From the cell containing the given text, extract its center point as [x, y] coordinate. 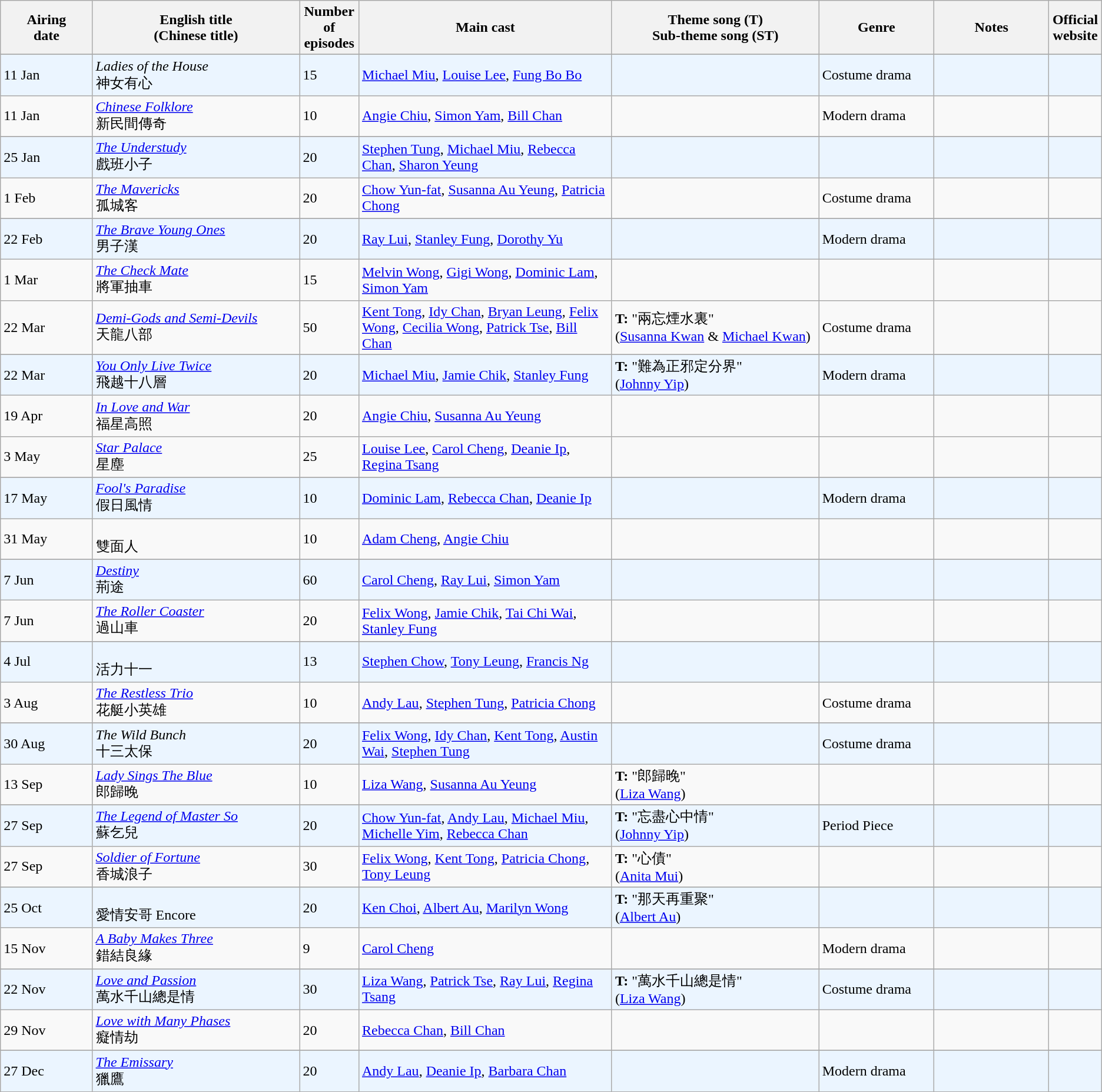
T: "萬水千山總是情" (Liza Wang) [715, 990]
Louise Lee, Carol Cheng, Deanie Ip, Regina Tsang [485, 457]
Star Palace 星塵 [196, 457]
Angie Chiu, Susanna Au Yeung [485, 416]
English title (Chinese title) [196, 28]
Andy Lau, Stephen Tung, Patricia Chong [485, 703]
The Wild Bunch 十三太保 [196, 744]
25 [330, 457]
13 Sep [47, 785]
Melvin Wong, Gigi Wong, Dominic Lam, Simon Yam [485, 280]
Andy Lau, Deanie Ip, Barbara Chan [485, 1071]
Chinese Folklore 新民間傳奇 [196, 116]
T: "郎歸晚" (Liza Wang) [715, 785]
T: "難為正邪定分界" (Johnny Yip) [715, 375]
The Understudy 戲班小子 [196, 157]
Main cast [485, 28]
9 [330, 948]
1 Feb [47, 198]
The Emissary 獵鷹 [196, 1071]
3 Aug [47, 703]
Ladies of the House 神女有心 [196, 75]
Number of episodes [330, 28]
27 Dec [47, 1071]
Theme song (T) Sub-theme song (ST) [715, 28]
Felix Wong, Jamie Chik, Tai Chi Wai, Stanley Fung [485, 621]
The Roller Coaster 過山車 [196, 621]
Period Piece [876, 825]
T: "心債" (Anita Mui) [715, 867]
25 Jan [47, 157]
In Love and War 福星高照 [196, 416]
Michael Miu, Louise Lee, Fung Bo Bo [485, 75]
Michael Miu, Jamie Chik, Stanley Fung [485, 375]
25 Oct [47, 908]
Felix Wong, Idy Chan, Kent Tong, Austin Wai, Stephen Tung [485, 744]
Official website [1075, 28]
31 May [47, 539]
Lady Sings The Blue 郎歸晚 [196, 785]
Rebecca Chan, Bill Chan [485, 1030]
19 Apr [47, 416]
29 Nov [47, 1030]
Angie Chiu, Simon Yam, Bill Chan [485, 116]
愛情安哥 Encore [196, 908]
雙面人 [196, 539]
The Mavericks 孤城客 [196, 198]
Liza Wang, Susanna Au Yeung [485, 785]
You Only Live Twice 飛越十八層 [196, 375]
The Legend of Master So 蘇乞兒 [196, 825]
The Brave Young Ones 男子漢 [196, 239]
Felix Wong, Kent Tong, Patricia Chong, Tony Leung [485, 867]
Chow Yun-fat, Andy Lau, Michael Miu, Michelle Yim, Rebecca Chan [485, 825]
Chow Yun-fat, Susanna Au Yeung, Patricia Chong [485, 198]
Ray Lui, Stanley Fung, Dorothy Yu [485, 239]
Soldier of Fortune 香城浪子 [196, 867]
Carol Cheng [485, 948]
Dominic Lam, Rebecca Chan, Deanie Ip [485, 498]
Stephen Chow, Tony Leung, Francis Ng [485, 662]
Stephen Tung, Michael Miu, Rebecca Chan, Sharon Yeung [485, 157]
活力十一 [196, 662]
Genre [876, 28]
60 [330, 580]
Airingdate [47, 28]
T: "兩忘煙水裏" (Susanna Kwan & Michael Kwan) [715, 327]
Ken Choi, Albert Au, Marilyn Wong [485, 908]
The Restless Trio 花艇小英雄 [196, 703]
Love with Many Phases 癡情劫 [196, 1030]
Demi-Gods and Semi-Devils 天龍八部 [196, 327]
22 Nov [47, 990]
30 Aug [47, 744]
50 [330, 327]
Notes [991, 28]
22 Feb [47, 239]
T: "那天再重聚" (Albert Au) [715, 908]
15 Nov [47, 948]
3 May [47, 457]
13 [330, 662]
The Check Mate 將軍抽車 [196, 280]
Destiny 荊途 [196, 580]
Fool's Paradise 假日風情 [196, 498]
Adam Cheng, Angie Chiu [485, 539]
Love and Passion 萬水千山總是情 [196, 990]
17 May [47, 498]
T: "忘盡心中情" (Johnny Yip) [715, 825]
A Baby Makes Three 錯結良緣 [196, 948]
Carol Cheng, Ray Lui, Simon Yam [485, 580]
Kent Tong, Idy Chan, Bryan Leung, Felix Wong, Cecilia Wong, Patrick Tse, Bill Chan [485, 327]
4 Jul [47, 662]
Liza Wang, Patrick Tse, Ray Lui, Regina Tsang [485, 990]
1 Mar [47, 280]
